Identify which cell holds the provided text, then report its (x, y) central coordinate. 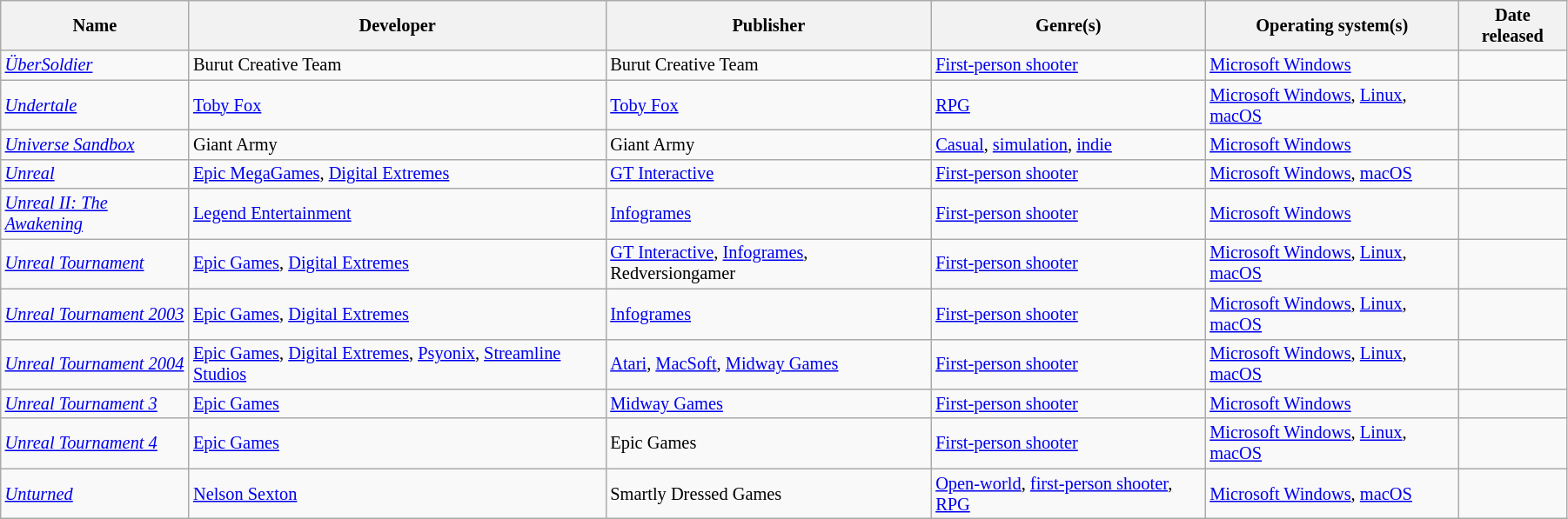
Genre(s) (1069, 25)
RPG (1069, 105)
Nelson Sexton (397, 494)
ÜberSoldier (95, 65)
Date released (1512, 25)
Undertale (95, 105)
Open-world, first-person shooter, RPG (1069, 494)
GT Interactive (768, 174)
Unturned (95, 494)
Operating system(s) (1331, 25)
Epic Games, Digital Extremes, Psyonix, Streamline Studios (397, 364)
Name (95, 25)
Legend Entertainment (397, 214)
Developer (397, 25)
Unreal Tournament 3 (95, 403)
Unreal Tournament 2003 (95, 314)
Smartly Dressed Games (768, 494)
Universe Sandbox (95, 144)
Unreal II: The Awakening (95, 214)
Atari, MacSoft, Midway Games (768, 364)
Casual, simulation, indie (1069, 144)
Unreal Tournament (95, 263)
Unreal Tournament 2004 (95, 364)
Unreal Tournament 4 (95, 443)
Publisher (768, 25)
GT Interactive, Infogrames, Redversiongamer (768, 263)
Unreal (95, 174)
Midway Games (768, 403)
Epic MegaGames, Digital Extremes (397, 174)
